Return the [x, y] coordinate for the center point of the cell that contains the specified text.  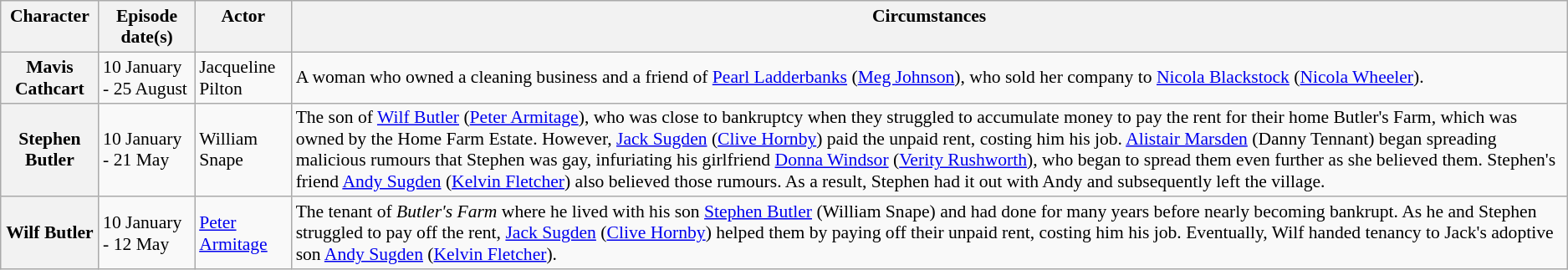
A woman who owned a cleaning business and a friend of Pearl Ladderbanks (Meg Johnson), who sold her company to Nicola Blackstock (Nicola Wheeler). [930, 77]
William Snape [243, 150]
Wilf Butler [50, 234]
Episode date(s) [147, 27]
Peter Armitage [243, 234]
Jacqueline Pilton [243, 77]
Stephen Butler [50, 150]
Mavis Cathcart [50, 77]
10 January - 25 August [147, 77]
Actor [243, 27]
10 January - 21 May [147, 150]
10 January - 12 May [147, 234]
Character [50, 27]
Circumstances [930, 27]
